Extract the (x, y) coordinate from the center of the cell holding the provided text.  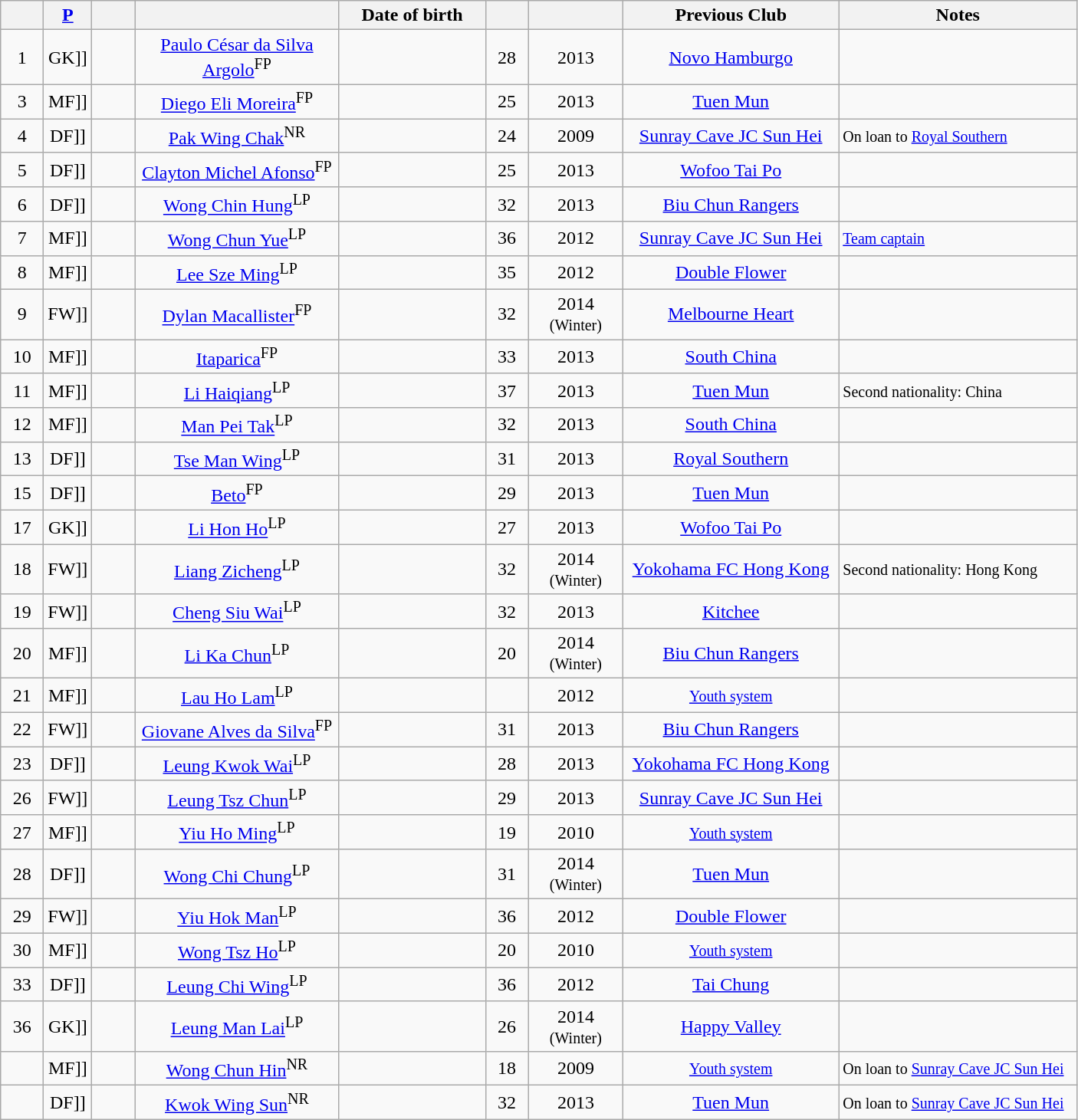
10 (22, 357)
Liang ZichengLP (237, 569)
Notes (958, 15)
Melbourne Heart (731, 314)
Wong Chun YueLP (237, 239)
Kitchee (731, 612)
BetoFP (237, 494)
21 (22, 696)
37 (507, 391)
Royal Southern (731, 458)
Diego Eli MoreiraFP (237, 101)
Lee Sze MingLP (237, 273)
Wong Chun HinNR (237, 1069)
15 (22, 494)
Second nationality: Hong Kong (958, 569)
Giovane Alves da SilvaFP (237, 730)
30 (22, 951)
Man Pei TakLP (237, 425)
13 (22, 458)
3 (22, 101)
Previous Club (731, 15)
Yiu Ho MingLP (237, 833)
Dylan MacallisterFP (237, 314)
Tse Man WingLP (237, 458)
Leung Man LaiLP (237, 1026)
P (67, 15)
8 (22, 273)
Wong Chi ChungLP (237, 874)
Clayton Michel AfonsoFP (237, 170)
12 (22, 425)
Pak Wing ChakNR (237, 136)
5 (22, 170)
9 (22, 314)
Happy Valley (731, 1026)
11 (22, 391)
Li Hon HoLP (237, 527)
Li Ka ChunLP (237, 653)
Leung Kwok WaiLP (237, 764)
Yiu Hok ManLP (237, 917)
ItaparicaFP (237, 357)
Leung Tsz ChunLP (237, 797)
Kwok Wing SunNR (237, 1102)
Wong Chin HungLP (237, 204)
4 (22, 136)
Tai Chung (731, 984)
Paulo César da Silva ArgoloFP (237, 57)
Team captain (958, 239)
Second nationality: China (958, 391)
6 (22, 204)
17 (22, 527)
Leung Chi WingLP (237, 984)
23 (22, 764)
Lau Ho LamLP (237, 696)
Wong Tsz HoLP (237, 951)
Li HaiqiangLP (237, 391)
On loan to Royal Southern (958, 136)
Cheng Siu WaiLP (237, 612)
1 (22, 57)
35 (507, 273)
24 (507, 136)
22 (22, 730)
7 (22, 239)
Date of birth (412, 15)
Novo Hamburgo (731, 57)
